For the text-containing cell, return its midpoint in (x, y) coordinate format. 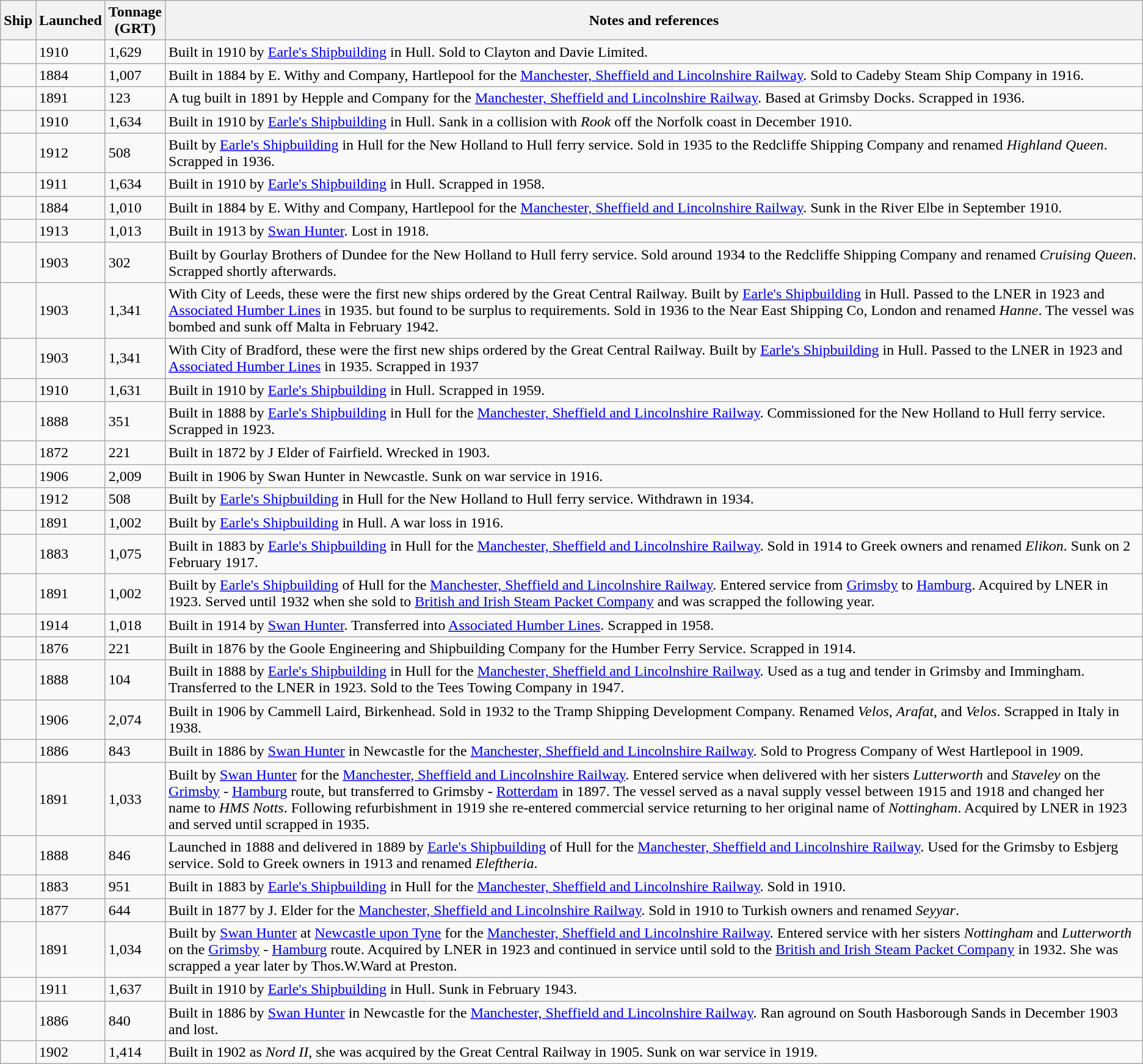
Built in 1910 by Earle's Shipbuilding in Hull. Scrapped in 1959. (655, 390)
Built in 1913 by Swan Hunter. Lost in 1918. (655, 231)
Built by Earle's Shipbuilding in Hull. A war loss in 1916. (655, 523)
Built in 1910 by Earle's Shipbuilding in Hull. Sold to Clayton and Davie Limited. (655, 52)
951 (135, 886)
Launched (71, 21)
1,629 (135, 52)
Built in 1883 by Earle's Shipbuilding in Hull for the Manchester, Sheffield and Lincolnshire Railway. Sold in 1910. (655, 886)
Built by Earle's Shipbuilding in Hull for the New Holland to Hull ferry service. Withdrawn in 1934. (655, 499)
Built in 1884 by E. Withy and Company, Hartlepool for the Manchester, Sheffield and Lincolnshire Railway. Sunk in the River Elbe in September 1910. (655, 208)
Tonnage(GRT) (135, 21)
Built in 1877 by J. Elder for the Manchester, Sheffield and Lincolnshire Railway. Sold in 1910 to Turkish owners and renamed Seyyar. (655, 910)
1876 (71, 648)
302 (135, 262)
351 (135, 421)
2,009 (135, 476)
Built in 1872 by J Elder of Fairfield. Wrecked in 1903. (655, 453)
Built in 1884 by E. Withy and Company, Hartlepool for the Manchester, Sheffield and Lincolnshire Railway. Sold to Cadeby Steam Ship Company in 1916. (655, 75)
1,034 (135, 950)
644 (135, 910)
Built in 1910 by Earle's Shipbuilding in Hull. Scrapped in 1958. (655, 184)
840 (135, 1021)
1,414 (135, 1052)
843 (135, 751)
Built in 1876 by the Goole Engineering and Shipbuilding Company for the Humber Ferry Service. Scrapped in 1914. (655, 648)
1,631 (135, 390)
1,018 (135, 625)
1,010 (135, 208)
Built in 1914 by Swan Hunter. Transferred into Associated Humber Lines. Scrapped in 1958. (655, 625)
2,074 (135, 719)
1,033 (135, 798)
Built in 1910 by Earle's Shipbuilding in Hull. Sank in a collision with Rook off the Norfolk coast in December 1910. (655, 121)
1,007 (135, 75)
1,013 (135, 231)
Notes and references (655, 21)
1,075 (135, 554)
1914 (71, 625)
104 (135, 680)
1913 (71, 231)
Built in 1902 as Nord II, she was acquired by the Great Central Railway in 1905. Sunk on war service in 1919. (655, 1052)
1,637 (135, 990)
846 (135, 855)
1872 (71, 453)
Built in 1906 by Swan Hunter in Newcastle. Sunk on war service in 1916. (655, 476)
Ship (18, 21)
123 (135, 98)
1877 (71, 910)
1902 (71, 1052)
Built in 1910 by Earle's Shipbuilding in Hull. Sunk in February 1943. (655, 990)
A tug built in 1891 by Hepple and Company for the Manchester, Sheffield and Lincolnshire Railway. Based at Grimsby Docks. Scrapped in 1936. (655, 98)
